Output the (x, y) coordinate of the center of the cell containing the given text.  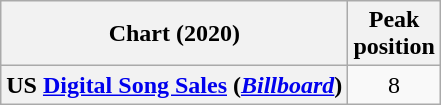
Chart (2020) (174, 34)
Peakposition (394, 34)
8 (394, 85)
US Digital Song Sales (Billboard) (174, 85)
